Identify which cell holds the provided text, then report its (X, Y) central coordinate. 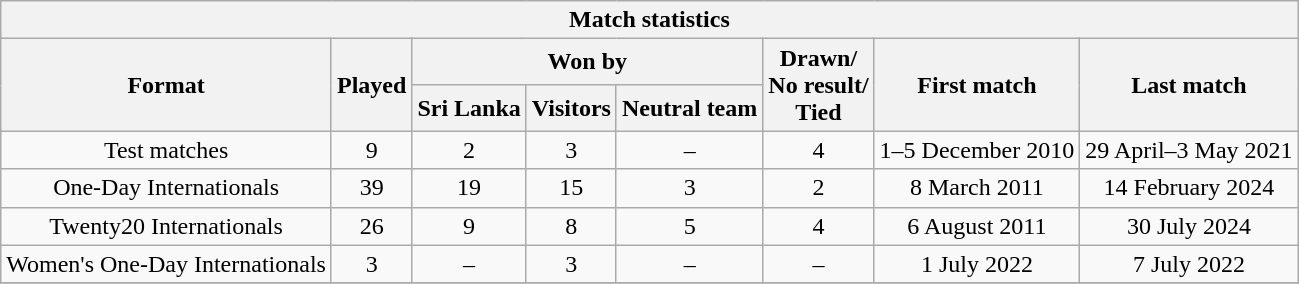
6 August 2011 (977, 226)
15 (571, 188)
Women's One-Day Internationals (166, 264)
29 April–3 May 2021 (1189, 150)
14 February 2024 (1189, 188)
7 July 2022 (1189, 264)
Match statistics (650, 20)
Played (371, 85)
Format (166, 85)
One-Day Internationals (166, 188)
Test matches (166, 150)
Neutral team (689, 108)
5 (689, 226)
Twenty20 Internationals (166, 226)
Drawn/ No result/ Tied (818, 85)
19 (469, 188)
Won by (588, 62)
8 March 2011 (977, 188)
1–5 December 2010 (977, 150)
Last match (1189, 85)
30 July 2024 (1189, 226)
39 (371, 188)
26 (371, 226)
Visitors (571, 108)
8 (571, 226)
1 July 2022 (977, 264)
First match (977, 85)
Sri Lanka (469, 108)
